Search for the cell housing the specified text and yield its (x, y) center coordinate. 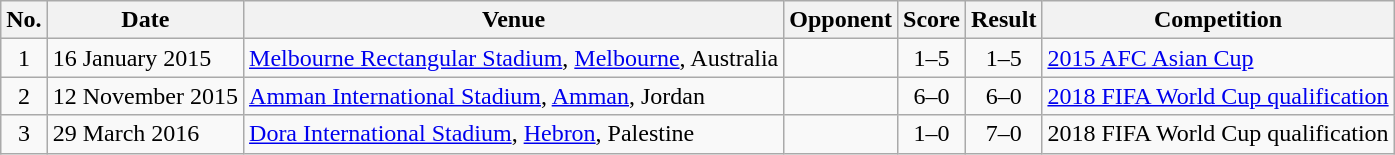
12 November 2015 (145, 96)
Result (1004, 20)
Competition (1218, 20)
Amman International Stadium, Amman, Jordan (514, 96)
16 January 2015 (145, 58)
2015 AFC Asian Cup (1218, 58)
7–0 (1004, 134)
1 (24, 58)
No. (24, 20)
3 (24, 134)
1–0 (932, 134)
Date (145, 20)
Venue (514, 20)
Score (932, 20)
2 (24, 96)
29 March 2016 (145, 134)
Dora International Stadium, Hebron, Palestine (514, 134)
Melbourne Rectangular Stadium, Melbourne, Australia (514, 58)
Opponent (841, 20)
